Determine the (X, Y) coordinate at the center of the cell enclosing the given text.  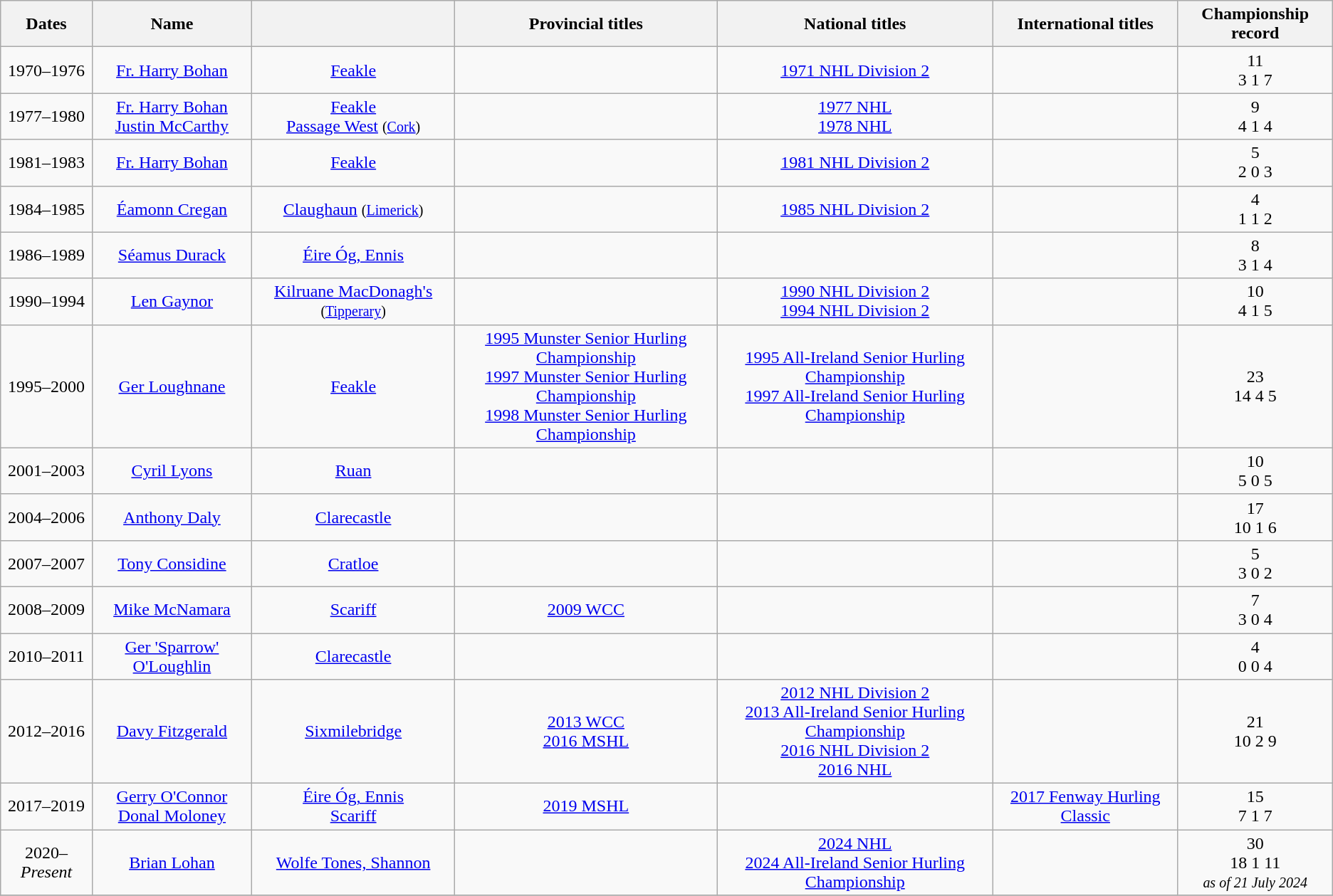
157 1 7 (1255, 807)
1990–1994 (47, 302)
1970–1976 (47, 70)
2004–2006 (47, 517)
2013 WCC2016 MSHL (586, 732)
Cyril Lyons (172, 471)
2017–2019 (47, 807)
113 1 7 (1255, 70)
2010–2011 (47, 656)
Championship record (1255, 24)
Cratloe (353, 564)
Claughaun (Limerick) (353, 209)
2012 NHL Division 22013 All-Ireland Senior Hurling Championship2016 NHL Division 22016 NHL (854, 732)
Davy Fitzgerald (172, 732)
1710 1 6 (1255, 517)
3018 1 11as of 21 July 2024 (1255, 863)
53 0 2 (1255, 564)
1990 NHL Division 21994 NHL Division 2 (854, 302)
Brian Lohan (172, 863)
Sixmilebridge (353, 732)
94 1 4 (1255, 117)
Dates (47, 24)
International titles (1085, 24)
Gerry O'ConnorDonal Moloney (172, 807)
2009 WCC (586, 609)
Anthony Daly (172, 517)
41 1 2 (1255, 209)
2024 NHL2024 All-Ireland Senior Hurling Championship (854, 863)
2012–2016 (47, 732)
Éamonn Cregan (172, 209)
1971 NHL Division 2 (854, 70)
2001–2003 (47, 471)
Ger 'Sparrow' O'Loughlin (172, 656)
Wolfe Tones, Shannon (353, 863)
Name (172, 24)
Provincial titles (586, 24)
Éire Óg, Ennis (353, 255)
73 0 4 (1255, 609)
2020–Present (47, 863)
2008–2009 (47, 609)
2007–2007 (47, 564)
1985 NHL Division 2 (854, 209)
Mike McNamara (172, 609)
1986–1989 (47, 255)
Ruan (353, 471)
Scariff (353, 609)
Tony Considine (172, 564)
2110 2 9 (1255, 732)
Kilruane MacDonagh's (Tipperary) (353, 302)
FeaklePassage West (Cork) (353, 117)
1981–1983 (47, 162)
1977 NHL1978 NHL (854, 117)
2017 Fenway Hurling Classic (1085, 807)
2314 4 5 (1255, 386)
Séamus Durack (172, 255)
105 0 5 (1255, 471)
1995 All-Ireland Senior Hurling Championship1997 All-Ireland Senior Hurling Championship (854, 386)
National titles (854, 24)
1995 Munster Senior Hurling Championship1997 Munster Senior Hurling Championship1998 Munster Senior Hurling Championship (586, 386)
52 0 3 (1255, 162)
Éire Óg, Ennis Scariff (353, 807)
Fr. Harry BohanJustin McCarthy (172, 117)
1977–1980 (47, 117)
2019 MSHL (586, 807)
1995–2000 (47, 386)
40 0 4 (1255, 656)
104 1 5 (1255, 302)
Len Gaynor (172, 302)
1984–1985 (47, 209)
1981 NHL Division 2 (854, 162)
Ger Loughnane (172, 386)
83 1 4 (1255, 255)
